Return (X, Y) of the center of cell containing provided text 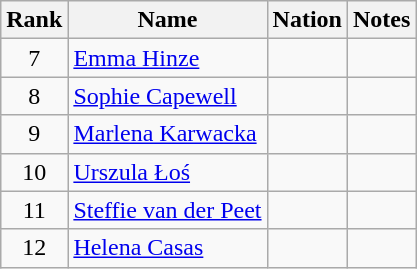
11 (34, 210)
8 (34, 96)
Nation (307, 20)
9 (34, 134)
Emma Hinze (168, 58)
Urszula Łoś (168, 172)
Steffie van der Peet (168, 210)
Rank (34, 20)
Helena Casas (168, 248)
Notes (381, 20)
12 (34, 248)
Name (168, 20)
7 (34, 58)
Sophie Capewell (168, 96)
Marlena Karwacka (168, 134)
10 (34, 172)
